Search for the cell housing the specified text and yield its (X, Y) center coordinate. 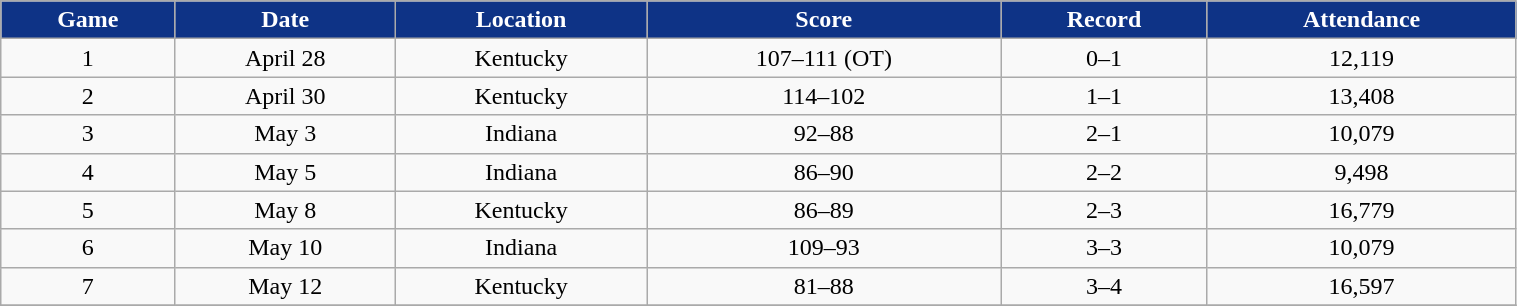
109–93 (824, 248)
0–1 (1104, 58)
Attendance (1362, 20)
4 (88, 172)
3–3 (1104, 248)
5 (88, 210)
16,597 (1362, 286)
May 8 (286, 210)
16,779 (1362, 210)
3 (88, 134)
2 (88, 96)
1–1 (1104, 96)
April 28 (286, 58)
May 5 (286, 172)
86–89 (824, 210)
Game (88, 20)
Location (522, 20)
7 (88, 286)
86–90 (824, 172)
9,498 (1362, 172)
2–3 (1104, 210)
Record (1104, 20)
92–88 (824, 134)
2–2 (1104, 172)
107–111 (OT) (824, 58)
6 (88, 248)
April 30 (286, 96)
3–4 (1104, 286)
1 (88, 58)
Date (286, 20)
81–88 (824, 286)
May 3 (286, 134)
114–102 (824, 96)
May 12 (286, 286)
2–1 (1104, 134)
May 10 (286, 248)
12,119 (1362, 58)
13,408 (1362, 96)
Score (824, 20)
